Find where the given text appears and provide that cell's center as (x, y) coordinate. 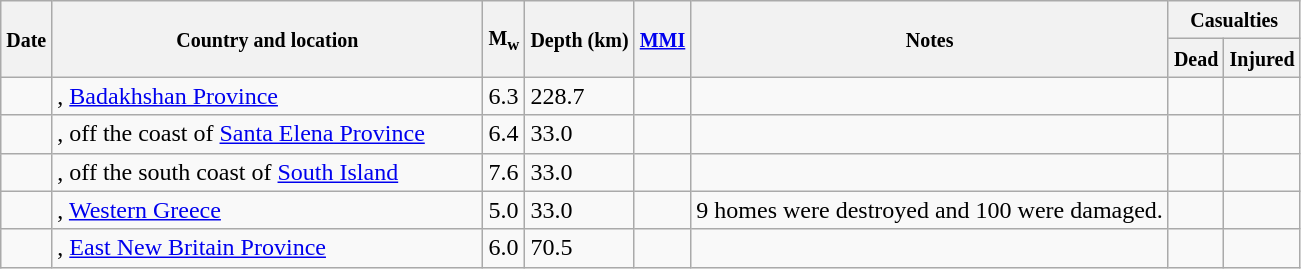
, East New Britain Province (268, 248)
, Badakhshan Province (268, 96)
MMI (662, 39)
Country and location (268, 39)
7.6 (504, 172)
228.7 (580, 96)
Mw (504, 39)
9 homes were destroyed and 100 were damaged. (930, 210)
6.3 (504, 96)
6.4 (504, 134)
, off the coast of Santa Elena Province (268, 134)
, Western Greece (268, 210)
70.5 (580, 248)
Notes (930, 39)
6.0 (504, 248)
Dead (1196, 58)
Injured (1262, 58)
Casualties (1234, 20)
, off the south coast of South Island (268, 172)
5.0 (504, 210)
Depth (km) (580, 39)
Date (26, 39)
